Search for the cell housing the specified text and yield its (x, y) center coordinate. 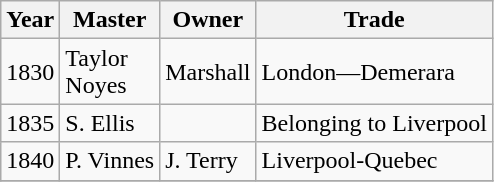
Year (30, 20)
Liverpool-Quebec (374, 161)
1840 (30, 161)
Belonging to Liverpool (374, 123)
S. Ellis (110, 123)
TaylorNoyes (110, 72)
Owner (208, 20)
Trade (374, 20)
Marshall (208, 72)
London—Demerara (374, 72)
Master (110, 20)
1835 (30, 123)
J. Terry (208, 161)
1830 (30, 72)
P. Vinnes (110, 161)
